Extract the (x, y) coordinate from the center of the cell holding the provided text.  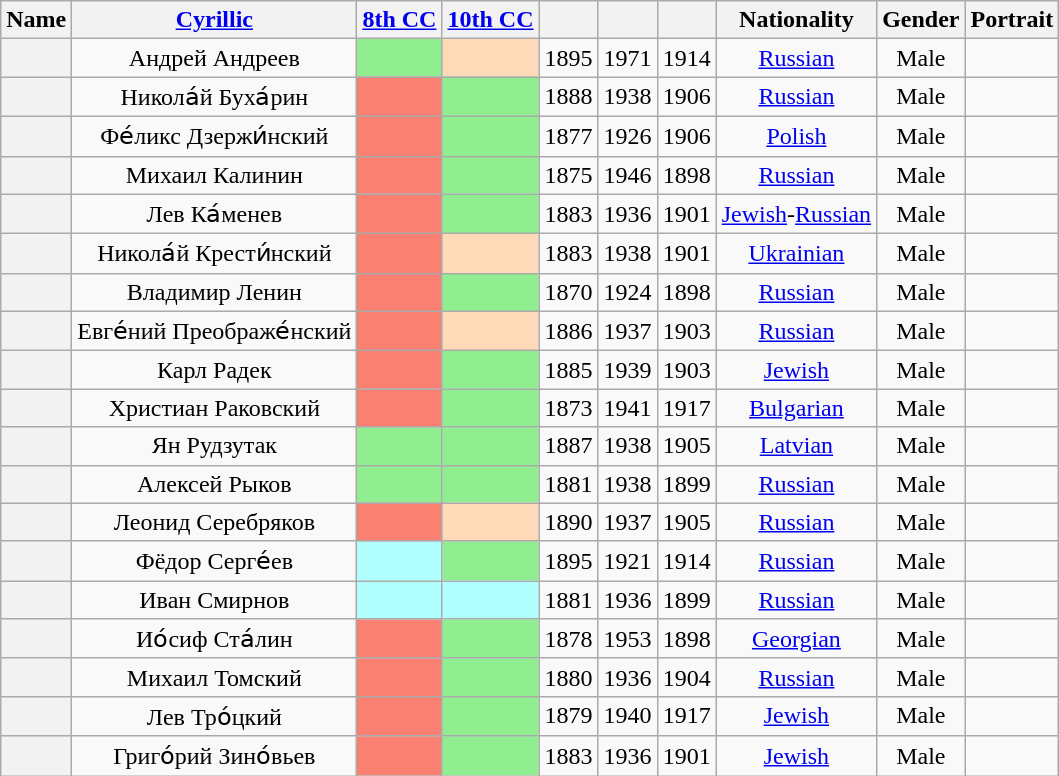
Bulgarian (796, 408)
Никола́й Крести́нский (214, 254)
Иван Смирнов (214, 600)
1870 (568, 292)
1940 (628, 716)
1941 (628, 408)
1887 (568, 446)
1879 (568, 716)
8th CC (400, 20)
1946 (628, 175)
1924 (628, 292)
Христиан Раковский (214, 408)
Леонид Серебряков (214, 522)
Михаил Калинин (214, 175)
1926 (628, 136)
Cyrillic (214, 20)
Фе́ликс Дзержи́нский (214, 136)
1885 (568, 370)
Georgian (796, 639)
1939 (628, 370)
1971 (628, 58)
Nationality (796, 20)
Фёдор Серге́ев (214, 561)
Алексей Рыков (214, 484)
1921 (628, 561)
Ио́сиф Ста́лин (214, 639)
Portrait (1012, 20)
1877 (568, 136)
Михаил Томский (214, 677)
Jewish-Russian (796, 214)
Polish (796, 136)
1904 (686, 677)
Григо́рий Зино́вьев (214, 756)
Лев Тро́цкий (214, 716)
1888 (568, 97)
10th CC (490, 20)
Name (36, 20)
Gender (921, 20)
1890 (568, 522)
Ян Рудзутак (214, 446)
1878 (568, 639)
Андрей Андреев (214, 58)
Евге́ний Преображе́нский (214, 331)
1873 (568, 408)
1886 (568, 331)
Ukrainian (796, 254)
Никола́й Буха́рин (214, 97)
1875 (568, 175)
Владимир Ленин (214, 292)
Карл Радек (214, 370)
1953 (628, 639)
Latvian (796, 446)
1880 (568, 677)
Лев Ка́менев (214, 214)
